Identify which cell holds the provided text, then report its (X, Y) central coordinate. 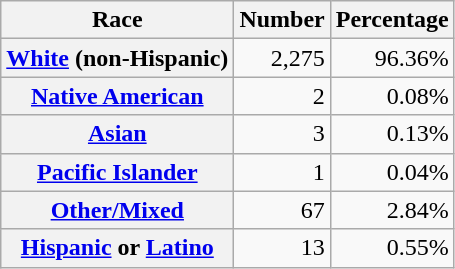
Race (118, 20)
Native American (118, 96)
Number (282, 20)
Asian (118, 134)
0.55% (392, 248)
3 (282, 134)
2 (282, 96)
Other/Mixed (118, 210)
Hispanic or Latino (118, 248)
0.13% (392, 134)
1 (282, 172)
White (non-Hispanic) (118, 58)
Pacific Islander (118, 172)
0.04% (392, 172)
2.84% (392, 210)
0.08% (392, 96)
96.36% (392, 58)
Percentage (392, 20)
2,275 (282, 58)
67 (282, 210)
13 (282, 248)
